Identify which cell holds the provided text, then report its [X, Y] central coordinate. 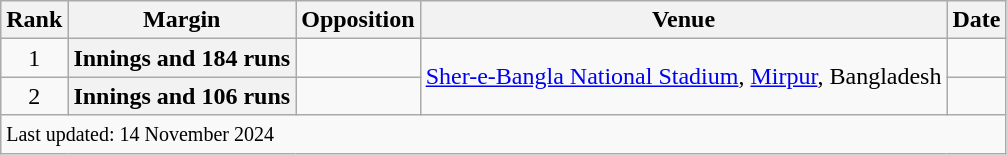
2 [34, 96]
1 [34, 58]
Innings and 106 runs [182, 96]
Sher-e-Bangla National Stadium, Mirpur, Bangladesh [684, 77]
Venue [684, 20]
Innings and 184 runs [182, 58]
Date [976, 20]
Last updated: 14 November 2024 [504, 134]
Rank [34, 20]
Opposition [358, 20]
Margin [182, 20]
